Identify which cell holds the provided text, then report its [X, Y] central coordinate. 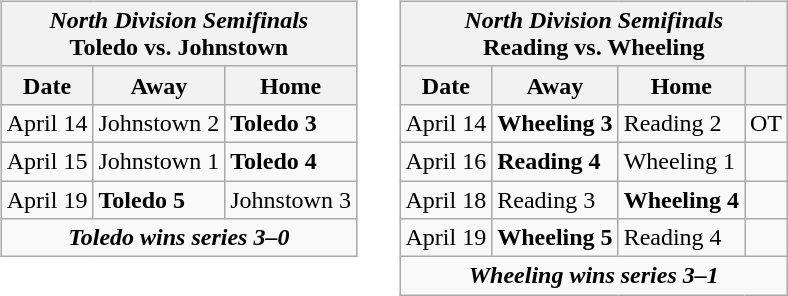
Johnstown 2 [159, 123]
North Division Semifinals Reading vs. Wheeling [594, 34]
Johnstown 3 [291, 199]
Toledo 3 [291, 123]
OT [766, 123]
Wheeling 1 [681, 161]
Toledo wins series 3–0 [178, 238]
Toledo 4 [291, 161]
April 18 [446, 199]
Reading 2 [681, 123]
April 16 [446, 161]
Reading 3 [555, 199]
Johnstown 1 [159, 161]
Wheeling 3 [555, 123]
Wheeling 5 [555, 238]
April 15 [47, 161]
Wheeling 4 [681, 199]
North Division Semifinals Toledo vs. Johnstown [178, 34]
Toledo 5 [159, 199]
Wheeling wins series 3–1 [594, 276]
